Extract the (X, Y) coordinate from the center of the cell holding the provided text.  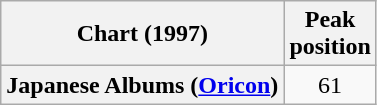
Peakposition (330, 34)
Japanese Albums (Oricon) (142, 85)
Chart (1997) (142, 34)
61 (330, 85)
